Scan for the cell matching the given text and deliver its (X, Y) coordinate at center. 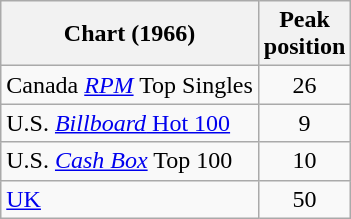
Peakposition (304, 34)
U.S. Billboard Hot 100 (130, 123)
Chart (1966) (130, 34)
U.S. Cash Box Top 100 (130, 161)
9 (304, 123)
26 (304, 85)
Canada RPM Top Singles (130, 85)
UK (130, 199)
10 (304, 161)
50 (304, 199)
